Capture the cell that displays the provided text and extract its (X, Y) central coordinate. 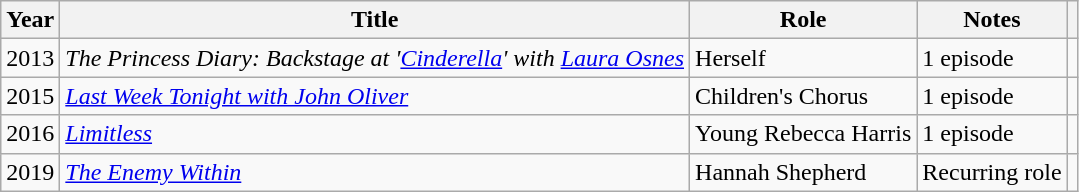
Notes (992, 20)
Herself (804, 58)
Title (375, 20)
2016 (30, 134)
Children's Chorus (804, 96)
Hannah Shepherd (804, 172)
Limitless (375, 134)
The Enemy Within (375, 172)
2019 (30, 172)
Year (30, 20)
Role (804, 20)
Last Week Tonight with John Oliver (375, 96)
Young Rebecca Harris (804, 134)
Recurring role (992, 172)
2013 (30, 58)
The Princess Diary: Backstage at 'Cinderella' with Laura Osnes (375, 58)
2015 (30, 96)
